For the text-containing cell, return its midpoint in (x, y) coordinate format. 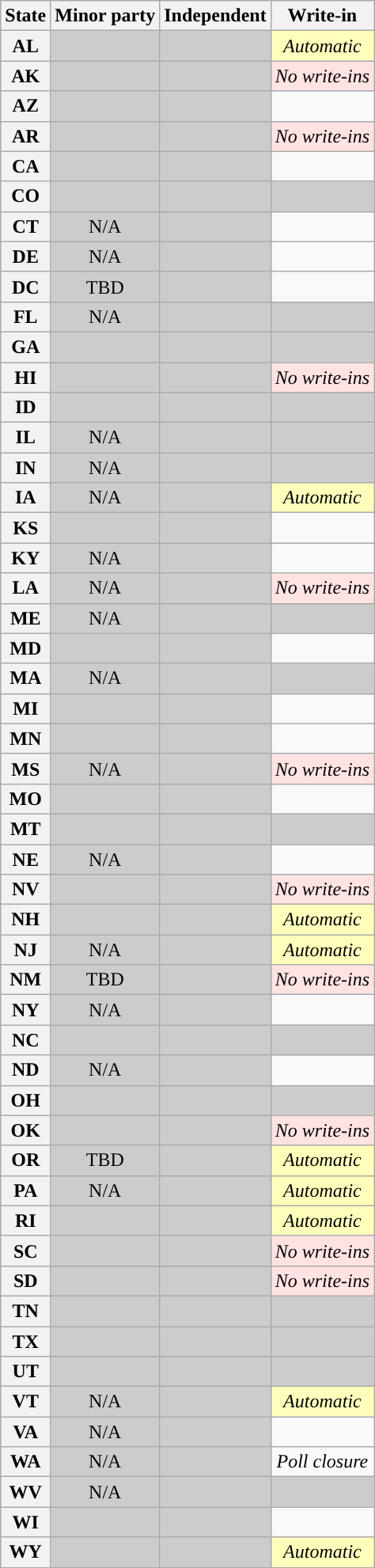
LA (25, 588)
NJ (25, 950)
FL (25, 317)
MT (25, 829)
Poll closure (322, 1462)
MI (25, 708)
HI (25, 378)
IL (25, 438)
RI (25, 1221)
NH (25, 920)
WV (25, 1492)
MD (25, 648)
State (25, 16)
OH (25, 1100)
WA (25, 1462)
CT (25, 226)
UT (25, 1372)
ME (25, 618)
VT (25, 1402)
MS (25, 769)
NV (25, 890)
Write-in (322, 16)
MN (25, 738)
GA (25, 347)
PA (25, 1190)
TX (25, 1342)
OK (25, 1130)
IA (25, 498)
NE (25, 859)
Minor party (105, 16)
IN (25, 468)
WY (25, 1552)
VA (25, 1432)
AK (25, 76)
ND (25, 1070)
SC (25, 1251)
CO (25, 196)
Independent (215, 16)
NM (25, 980)
MO (25, 799)
KY (25, 558)
NY (25, 1010)
SD (25, 1281)
OR (25, 1160)
DE (25, 256)
AR (25, 136)
WI (25, 1522)
MA (25, 678)
AZ (25, 106)
KS (25, 528)
ID (25, 408)
TN (25, 1311)
DC (25, 287)
CA (25, 166)
NC (25, 1040)
AL (25, 46)
